Output the [X, Y] coordinate of the center of the cell containing the given text.  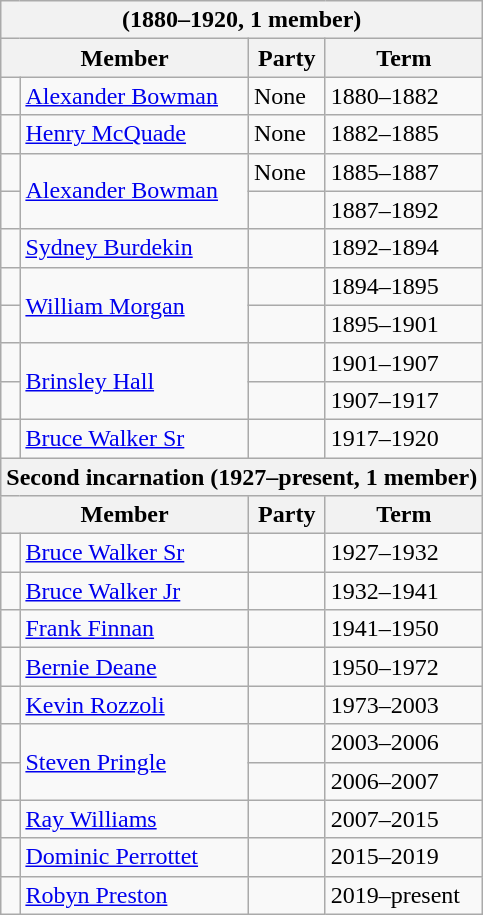
Brinsley Hall [134, 381]
Robyn Preston [134, 895]
1882–1885 [404, 134]
1950–1972 [404, 667]
Kevin Rozzoli [134, 705]
1973–2003 [404, 705]
1880–1882 [404, 96]
1941–1950 [404, 629]
Ray Williams [134, 819]
2007–2015 [404, 819]
Henry McQuade [134, 134]
1885–1887 [404, 172]
2003–2006 [404, 743]
1917–1920 [404, 438]
1932–1941 [404, 591]
1927–1932 [404, 553]
1907–1917 [404, 400]
(1880–1920, 1 member) [242, 20]
Second incarnation (1927–present, 1 member) [242, 477]
1895–1901 [404, 324]
1894–1895 [404, 286]
Sydney Burdekin [134, 248]
Steven Pringle [134, 762]
Dominic Perrottet [134, 857]
Bruce Walker Jr [134, 591]
2006–2007 [404, 781]
1892–1894 [404, 248]
2019–present [404, 895]
2015–2019 [404, 857]
1887–1892 [404, 210]
Frank Finnan [134, 629]
William Morgan [134, 305]
1901–1907 [404, 362]
Bernie Deane [134, 667]
